Output the (X, Y) coordinate of the center of the cell containing the given text.  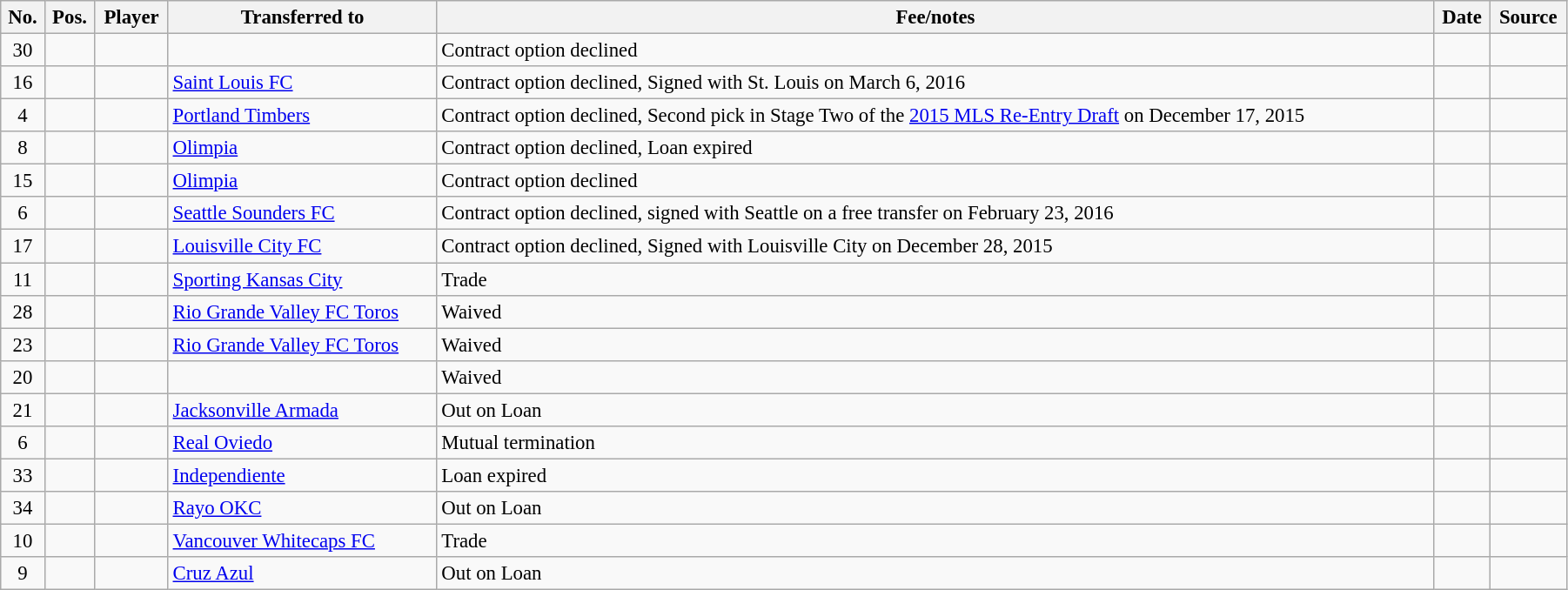
Louisville City FC (303, 246)
10 (23, 540)
20 (23, 377)
33 (23, 475)
Contract option declined, Second pick in Stage Two of the 2015 MLS Re-Entry Draft on December 17, 2015 (935, 116)
4 (23, 116)
Rayo OKC (303, 508)
8 (23, 148)
21 (23, 410)
11 (23, 279)
Sporting Kansas City (303, 279)
Contract option declined, Loan expired (935, 148)
Contract option declined, Signed with St. Louis on March 6, 2016 (935, 83)
Pos. (70, 17)
30 (23, 50)
Contract option declined, signed with Seattle on a free transfer on February 23, 2016 (935, 213)
15 (23, 181)
Cruz Azul (303, 573)
Portland Timbers (303, 116)
Loan expired (935, 475)
Seattle Sounders FC (303, 213)
9 (23, 573)
Independiente (303, 475)
Jacksonville Armada (303, 410)
17 (23, 246)
Date (1462, 17)
Mutual termination (935, 443)
Contract option declined, Signed with Louisville City on December 28, 2015 (935, 246)
16 (23, 83)
Transferred to (303, 17)
23 (23, 345)
Fee/notes (935, 17)
28 (23, 312)
Player (131, 17)
Vancouver Whitecaps FC (303, 540)
Saint Louis FC (303, 83)
No. (23, 17)
34 (23, 508)
Source (1528, 17)
Real Oviedo (303, 443)
